Provide the (x, y) coordinate of the cell's center where the given text is located.  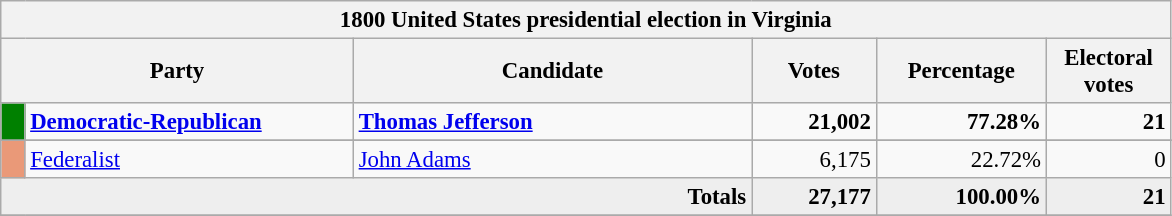
Thomas Jefferson (552, 122)
Party (178, 72)
John Adams (552, 160)
Candidate (552, 72)
6,175 (814, 160)
Percentage (961, 72)
Democratic-Republican (189, 122)
27,177 (814, 197)
Totals (376, 197)
Votes (814, 72)
77.28% (961, 122)
0 (1108, 160)
Federalist (189, 160)
21,002 (814, 122)
22.72% (961, 160)
Electoral votes (1108, 72)
100.00% (961, 197)
1800 United States presidential election in Virginia (586, 20)
